Capture the cell that displays the provided text and extract its [x, y] central coordinate. 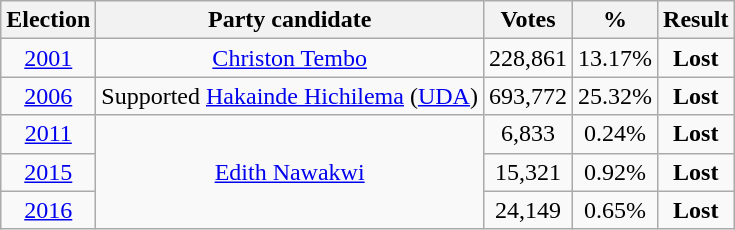
25.32% [616, 96]
6,833 [528, 134]
2006 [48, 96]
Votes [528, 20]
0.65% [616, 210]
Christon Tembo [290, 58]
% [616, 20]
13.17% [616, 58]
2011 [48, 134]
693,772 [528, 96]
15,321 [528, 172]
0.24% [616, 134]
Party candidate [290, 20]
0.92% [616, 172]
Election [48, 20]
2015 [48, 172]
228,861 [528, 58]
24,149 [528, 210]
2001 [48, 58]
Supported Hakainde Hichilema (UDA) [290, 96]
2016 [48, 210]
Result [696, 20]
Edith Nawakwi [290, 172]
